For the text-containing cell, return its midpoint in (x, y) coordinate format. 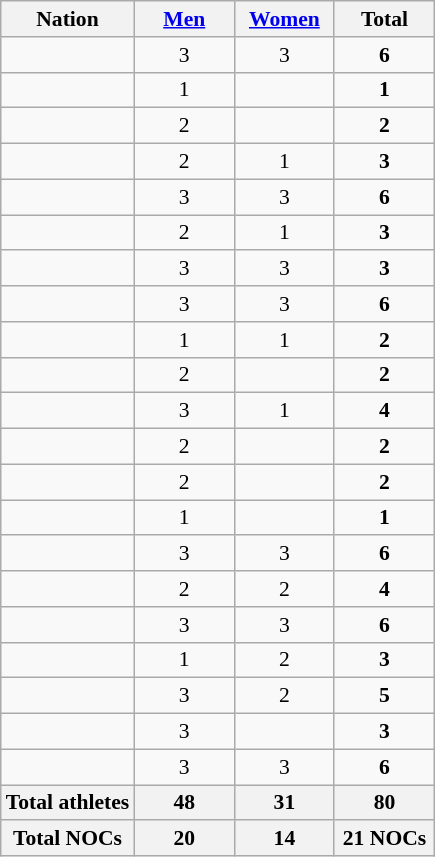
Total (384, 19)
Men (184, 19)
80 (384, 803)
21 NOCs (384, 839)
Women (284, 19)
20 (184, 839)
14 (284, 839)
Total athletes (68, 803)
31 (284, 803)
5 (384, 696)
Total NOCs (68, 839)
Nation (68, 19)
48 (184, 803)
